Scan for the cell matching the given text and deliver its (x, y) coordinate at center. 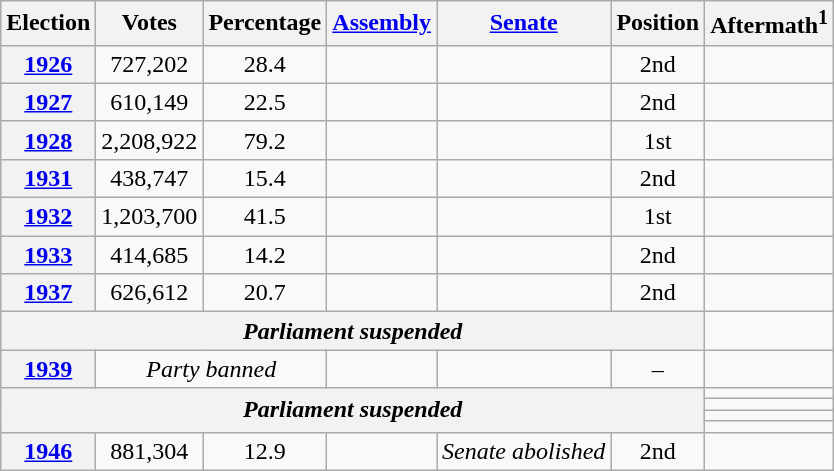
1939 (48, 369)
41.5 (265, 217)
1933 (48, 255)
1937 (48, 293)
14.2 (265, 255)
Senate (523, 24)
12.9 (265, 451)
414,685 (150, 255)
727,202 (150, 64)
Election (48, 24)
Percentage (265, 24)
Aftermath1 (770, 24)
626,612 (150, 293)
438,747 (150, 178)
Senate abolished (523, 451)
881,304 (150, 451)
1931 (48, 178)
610,149 (150, 102)
1,203,700 (150, 217)
– (658, 369)
1946 (48, 451)
22.5 (265, 102)
1928 (48, 140)
20.7 (265, 293)
Position (658, 24)
1926 (48, 64)
Votes (150, 24)
Party banned (212, 369)
1927 (48, 102)
2,208,922 (150, 140)
Assembly (382, 24)
28.4 (265, 64)
79.2 (265, 140)
1932 (48, 217)
15.4 (265, 178)
